Extract the [x, y] coordinate from the center of the cell holding the provided text.  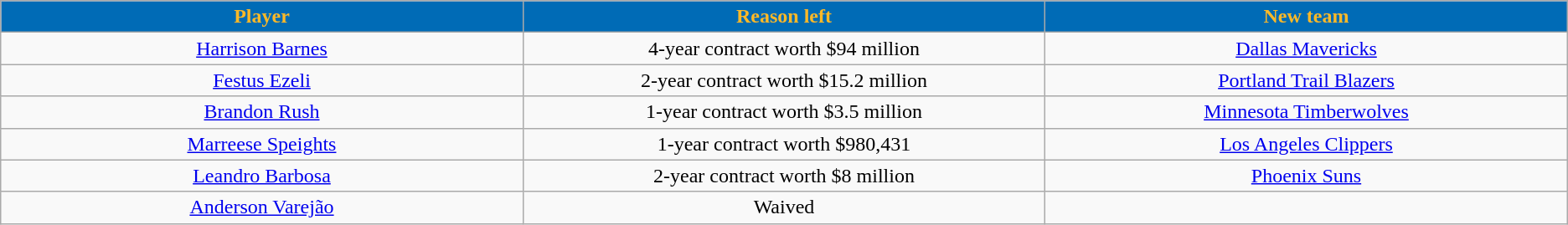
1-year contract worth $980,431 [784, 144]
Minnesota Timberwolves [1307, 112]
Portland Trail Blazers [1307, 80]
Festus Ezeli [261, 80]
Phoenix Suns [1307, 176]
2-year contract worth $15.2 million [784, 80]
Marreese Speights [261, 144]
Anderson Varejão [261, 207]
2-year contract worth $8 million [784, 176]
Reason left [784, 17]
New team [1307, 17]
4-year contract worth $94 million [784, 49]
Brandon Rush [261, 112]
Harrison Barnes [261, 49]
Los Angeles Clippers [1307, 144]
Leandro Barbosa [261, 176]
1-year contract worth $3.5 million [784, 112]
Dallas Mavericks [1307, 49]
Waived [784, 207]
Player [261, 17]
